Extract the [x, y] coordinate from the center of the cell holding the provided text.  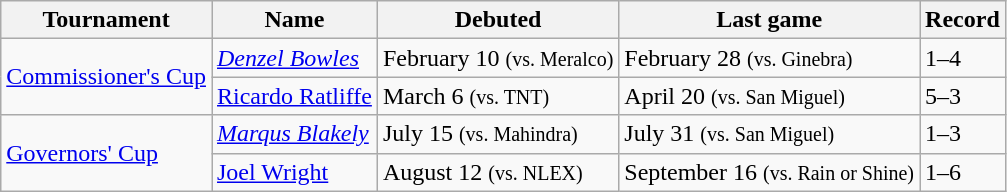
Last game [770, 20]
August 12 (vs. NLEX) [498, 172]
5–3 [963, 96]
April 20 (vs. San Miguel) [770, 96]
March 6 (vs. TNT) [498, 96]
1–6 [963, 172]
Marqus Blakely [295, 134]
Name [295, 20]
Denzel Bowles [295, 58]
Ricardo Ratliffe [295, 96]
July 31 (vs. San Miguel) [770, 134]
1–4 [963, 58]
Governors' Cup [106, 153]
September 16 (vs. Rain or Shine) [770, 172]
Joel Wright [295, 172]
Debuted [498, 20]
1–3 [963, 134]
Tournament [106, 20]
February 10 (vs. Meralco) [498, 58]
Record [963, 20]
July 15 (vs. Mahindra) [498, 134]
Commissioner's Cup [106, 77]
February 28 (vs. Ginebra) [770, 58]
